Pinpoint the cell where the given text exists, returning its [x, y] midpoint coordinate. 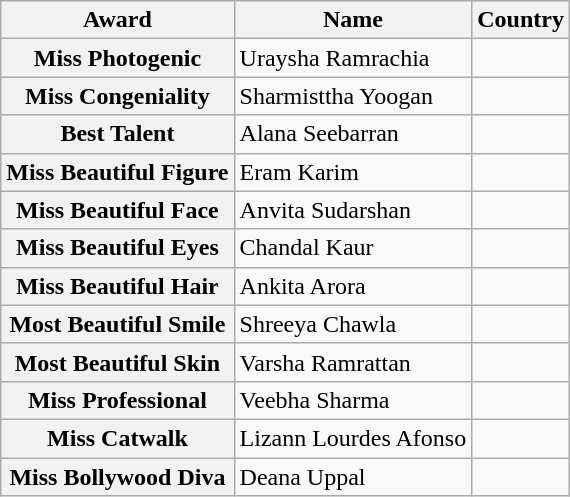
Miss Congeniality [118, 96]
Name [353, 20]
Anvita Sudarshan [353, 210]
Miss Beautiful Eyes [118, 248]
Veebha Sharma [353, 400]
Ankita Arora [353, 286]
Most Beautiful Skin [118, 362]
Lizann Lourdes Afonso [353, 438]
Varsha Ramrattan [353, 362]
Country [521, 20]
Miss Photogenic [118, 58]
Most Beautiful Smile [118, 324]
Miss Bollywood Diva [118, 477]
Shreeya Chawla [353, 324]
Miss Beautiful Figure [118, 172]
Deana Uppal [353, 477]
Sharmisttha Yoogan [353, 96]
Chandal Kaur [353, 248]
Best Talent [118, 134]
Miss Beautiful Hair [118, 286]
Uraysha Ramrachia [353, 58]
Miss Beautiful Face [118, 210]
Award [118, 20]
Alana Seebarran [353, 134]
Miss Catwalk [118, 438]
Miss Professional [118, 400]
Eram Karim [353, 172]
